Capture the cell that displays the provided text and extract its (X, Y) central coordinate. 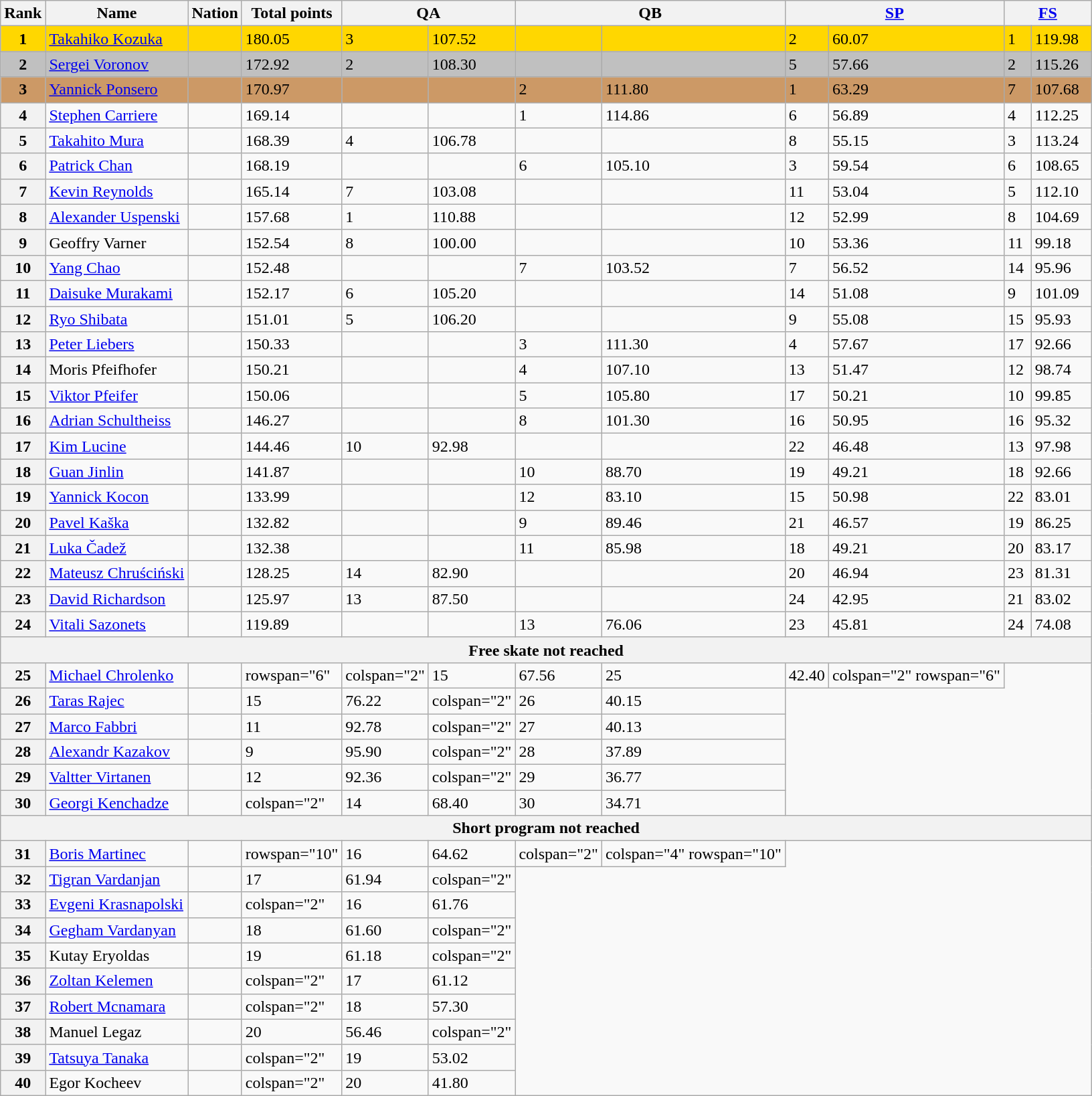
Zoltan Kelemen (116, 981)
106.78 (472, 141)
81.31 (1061, 573)
Kutay Eryoldas (116, 955)
36 (23, 981)
50.95 (916, 421)
144.46 (292, 446)
SP (894, 13)
112.10 (1061, 191)
55.08 (916, 319)
33 (23, 905)
88.70 (693, 472)
Adrian Schultheiss (116, 421)
74.08 (1061, 624)
52.99 (916, 217)
150.21 (292, 370)
111.30 (693, 345)
40.15 (693, 701)
68.40 (472, 803)
168.19 (292, 166)
Manuel Legaz (116, 1032)
105.10 (693, 166)
119.89 (292, 624)
83.01 (1061, 497)
60.07 (916, 39)
61.94 (385, 879)
Yannick Ponsero (116, 90)
Takahiko Kozuka (116, 39)
Sergei Voronov (116, 64)
82.90 (472, 573)
Georgi Kenchadze (116, 803)
Daisuke Murakami (116, 293)
42.40 (807, 675)
40.13 (693, 726)
146.27 (292, 421)
92.98 (472, 446)
Tigran Vardanjan (116, 879)
114.86 (693, 115)
157.68 (292, 217)
89.46 (693, 523)
150.33 (292, 345)
Kevin Reynolds (116, 191)
63.29 (916, 90)
86.25 (1061, 523)
76.06 (693, 624)
Gegham Vardanyan (116, 930)
107.10 (693, 370)
37.89 (693, 752)
119.98 (1061, 39)
45.81 (916, 624)
108.30 (472, 64)
Michael Chrolenko (116, 675)
112.25 (1061, 115)
95.32 (1061, 421)
Name (116, 13)
92.36 (385, 778)
61.76 (472, 905)
105.80 (693, 395)
Boris Martinec (116, 854)
34 (23, 930)
61.60 (385, 930)
172.92 (292, 64)
67.56 (559, 675)
100.00 (472, 242)
36.77 (693, 778)
Valtter Virtanen (116, 778)
Marco Fabbri (116, 726)
Patrick Chan (116, 166)
97.98 (1061, 446)
56.46 (385, 1032)
180.05 (292, 39)
106.20 (472, 319)
rowspan="6" (292, 675)
95.96 (1061, 268)
Alexander Uspenski (116, 217)
35 (23, 955)
46.94 (916, 573)
Peter Liebers (116, 345)
108.65 (1061, 166)
Free skate not reached (546, 650)
Evgeni Krasnapolski (116, 905)
76.22 (385, 701)
Vitali Sazonets (116, 624)
Nation (215, 13)
QA (428, 13)
61.12 (472, 981)
57.67 (916, 345)
Guan Jinlin (116, 472)
colspan="4" rowspan="10" (693, 854)
110.88 (472, 217)
125.97 (292, 599)
Viktor Pfeifer (116, 395)
Yang Chao (116, 268)
34.71 (693, 803)
99.85 (1061, 395)
Total points (292, 13)
31 (23, 854)
Yannick Kocon (116, 497)
83.17 (1061, 548)
Egor Kocheev (116, 1083)
41.80 (472, 1083)
170.97 (292, 90)
colspan="2" rowspan="6" (916, 675)
103.08 (472, 191)
101.09 (1061, 293)
132.38 (292, 548)
Taras Rajec (116, 701)
Geoffry Varner (116, 242)
51.08 (916, 293)
Takahito Mura (116, 141)
152.48 (292, 268)
85.98 (693, 548)
QB (650, 13)
Pavel Kaška (116, 523)
169.14 (292, 115)
168.39 (292, 141)
56.52 (916, 268)
Rank (23, 13)
59.54 (916, 166)
152.17 (292, 293)
115.26 (1061, 64)
105.20 (472, 293)
Kim Lucine (116, 446)
53.36 (916, 242)
95.93 (1061, 319)
Robert Mcnamara (116, 1006)
83.02 (1061, 599)
50.98 (916, 497)
113.24 (1061, 141)
FS (1048, 13)
56.89 (916, 115)
57.30 (472, 1006)
rowspan="10" (292, 854)
40 (23, 1083)
David Richardson (116, 599)
107.52 (472, 39)
133.99 (292, 497)
99.18 (1061, 242)
83.10 (693, 497)
55.15 (916, 141)
39 (23, 1057)
111.80 (693, 90)
61.18 (385, 955)
Short program not reached (546, 828)
132.82 (292, 523)
53.02 (472, 1057)
95.90 (385, 752)
92.78 (385, 726)
57.66 (916, 64)
150.06 (292, 395)
Stephen Carriere (116, 115)
51.47 (916, 370)
104.69 (1061, 217)
32 (23, 879)
Luka Čadež (116, 548)
Alexandr Kazakov (116, 752)
Tatsuya Tanaka (116, 1057)
50.21 (916, 395)
98.74 (1061, 370)
151.01 (292, 319)
46.57 (916, 523)
64.62 (472, 854)
103.52 (693, 268)
141.87 (292, 472)
Ryo Shibata (116, 319)
128.25 (292, 573)
Moris Pfeifhofer (116, 370)
37 (23, 1006)
152.54 (292, 242)
165.14 (292, 191)
46.48 (916, 446)
Mateusz Chruściński (116, 573)
101.30 (693, 421)
38 (23, 1032)
42.95 (916, 599)
107.68 (1061, 90)
87.50 (472, 599)
53.04 (916, 191)
